Pinpoint the cell where the given text exists, returning its (x, y) midpoint coordinate. 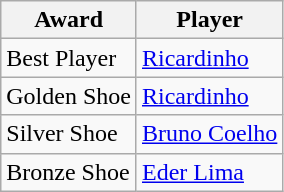
Bruno Coelho (209, 134)
Silver Shoe (69, 134)
Golden Shoe (69, 96)
Award (69, 20)
Eder Lima (209, 172)
Best Player (69, 58)
Bronze Shoe (69, 172)
Player (209, 20)
